From the cell containing the given text, extract its center point as [X, Y] coordinate. 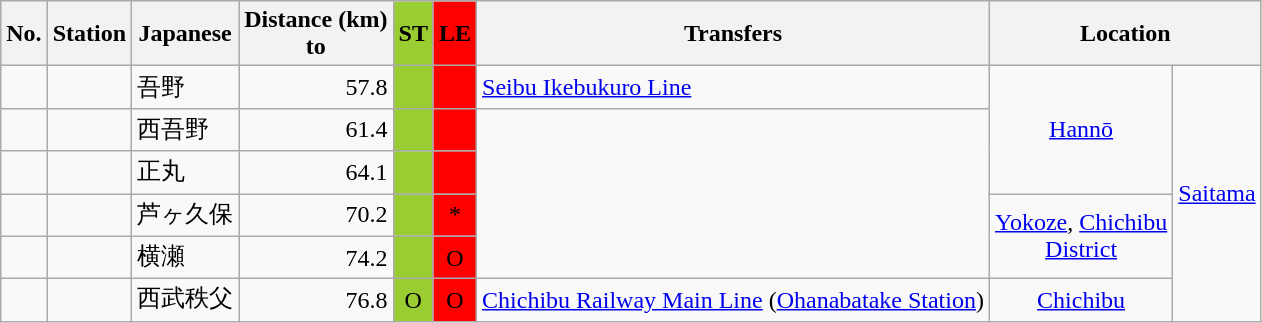
横瀬 [186, 258]
Saitama [1217, 194]
西武秩父 [186, 300]
Station [89, 34]
57.8 [316, 88]
芦ヶ久保 [186, 216]
64.1 [316, 172]
Location [1125, 34]
吾野 [186, 88]
西吾野 [186, 130]
Distance (km)to [316, 34]
70.2 [316, 216]
* [454, 216]
LE [454, 34]
正丸 [186, 172]
Seibu Ikebukuro Line [734, 88]
Japanese [186, 34]
No. [24, 34]
Chichibu Railway Main Line (Ohanabatake Station) [734, 300]
Hannō [1080, 130]
74.2 [316, 258]
Yokoze, ChichibuDistrict [1080, 236]
Chichibu [1080, 300]
Transfers [734, 34]
76.8 [316, 300]
61.4 [316, 130]
ST [413, 34]
